Determine the (X, Y) coordinate at the center of the cell enclosing the given text.  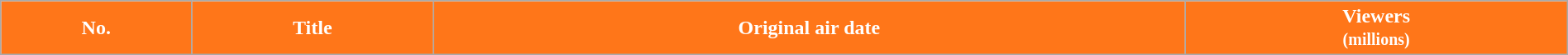
No. (96, 28)
Viewers(millions) (1376, 28)
Title (313, 28)
Original air date (809, 28)
